Pinpoint the cell where the given text exists, returning its [X, Y] midpoint coordinate. 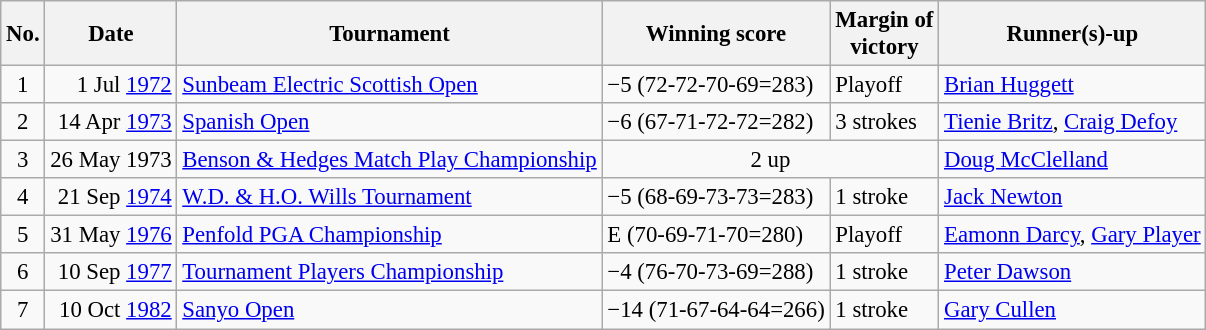
3 [23, 160]
10 Oct 1982 [111, 310]
−6 (67-71-72-72=282) [716, 122]
Runner(s)-up [1072, 34]
1 [23, 85]
Penfold PGA Championship [390, 235]
Sunbeam Electric Scottish Open [390, 85]
Brian Huggett [1072, 85]
Eamonn Darcy, Gary Player [1072, 235]
Winning score [716, 34]
5 [23, 235]
6 [23, 273]
Tournament [390, 34]
Tournament Players Championship [390, 273]
Jack Newton [1072, 197]
Doug McClelland [1072, 160]
7 [23, 310]
2 [23, 122]
E (70-69-71-70=280) [716, 235]
31 May 1976 [111, 235]
Spanish Open [390, 122]
4 [23, 197]
−4 (76-70-73-69=288) [716, 273]
Sanyo Open [390, 310]
Benson & Hedges Match Play Championship [390, 160]
14 Apr 1973 [111, 122]
−14 (71-67-64-64=266) [716, 310]
W.D. & H.O. Wills Tournament [390, 197]
Peter Dawson [1072, 273]
Gary Cullen [1072, 310]
10 Sep 1977 [111, 273]
−5 (72-72-70-69=283) [716, 85]
Margin ofvictory [884, 34]
−5 (68-69-73-73=283) [716, 197]
1 Jul 1972 [111, 85]
Tienie Britz, Craig Defoy [1072, 122]
26 May 1973 [111, 160]
No. [23, 34]
2 up [770, 160]
3 strokes [884, 122]
Date [111, 34]
21 Sep 1974 [111, 197]
